Locate the cell with the specified text and output its (X, Y) center coordinate. 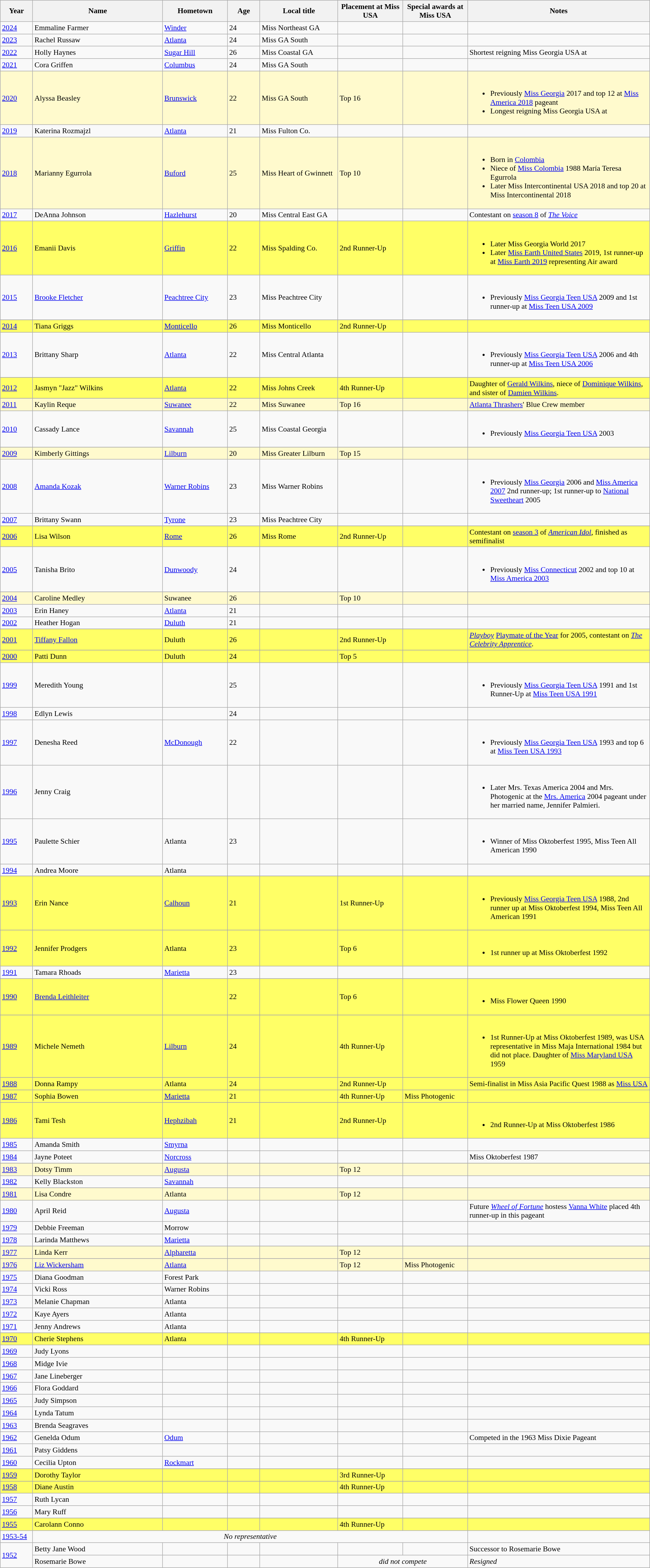
Jane Lineberger (98, 1376)
2012 (17, 388)
1985 (17, 1145)
2016 (17, 248)
Competed in the 1963 Miss Dixie Pageant (558, 1438)
1998 (17, 714)
Judy Lyons (98, 1352)
Michele Nemeth (98, 1046)
1984 (17, 1157)
Miss Rome (299, 536)
Miss Fulton Co. (299, 131)
Erin Haney (98, 611)
1965 (17, 1401)
2021 (17, 65)
Kimberly Gittings (98, 453)
Shortest reigning Miss Georgia USA at (558, 53)
1966 (17, 1388)
1963 (17, 1425)
2014 (17, 326)
Columbus (195, 65)
Hometown (195, 11)
2001 (17, 640)
Midge Ivie (98, 1364)
Larinda Matthews (98, 1240)
2019 (17, 131)
2009 (17, 453)
Cassady Lance (98, 429)
Playboy Playmate of the Year for 2005, contestant on The Celebrity Apprentice. (558, 640)
Melanie Chapman (98, 1302)
Year (17, 11)
Denesha Reed (98, 743)
1968 (17, 1364)
2003 (17, 611)
Rome (195, 536)
1982 (17, 1182)
2007 (17, 520)
1973 (17, 1302)
Hazlehurst (195, 215)
1970 (17, 1339)
Tyrone (195, 520)
Donna Rampy (98, 1084)
1957 (17, 1500)
Cecilia Upton (98, 1463)
2004 (17, 598)
Jayne Poteet (98, 1157)
Erin Nance (98, 903)
2010 (17, 429)
Sophia Bowen (98, 1096)
Emanii Davis (98, 248)
Vicki Ross (98, 1289)
Miss Monticello (299, 326)
1st runner up at Miss Oktoberfest 1992 (558, 948)
Kaylin Reque (98, 405)
1967 (17, 1376)
Lisa Wilson (98, 536)
2011 (17, 405)
Brenda Seagraves (98, 1425)
Jennifer Prodgers (98, 948)
1995 (17, 842)
Norcross (195, 1157)
2008 (17, 486)
Miss Spalding Co. (299, 248)
2002 (17, 623)
Miss Oktoberfest 1987 (558, 1157)
Diane Austin (98, 1487)
1959 (17, 1475)
Rockmart (195, 1463)
1996 (17, 792)
April Reid (98, 1211)
1953-54 (17, 1537)
Local title (299, 11)
Brittany Swann (98, 520)
2005 (17, 570)
1999 (17, 685)
Patti Dunn (98, 657)
2000 (17, 657)
1992 (17, 948)
Miss Central Atlanta (299, 355)
1960 (17, 1463)
Cora Griffen (98, 65)
Previously Miss Georgia 2006 and Miss America 2007 2nd runner-up; 1st runner-up to National Sweetheart 2005 (558, 486)
1989 (17, 1046)
Carolann Conno (98, 1524)
Holly Haynes (98, 53)
Emmaline Farmer (98, 28)
Odum (195, 1438)
Smyrna (195, 1145)
1975 (17, 1277)
Resigned (558, 1561)
Dunwoody (195, 570)
Ruth Lycan (98, 1500)
2015 (17, 298)
1993 (17, 903)
Flora Goddard (98, 1388)
Daughter of Gerald Wilkins, niece of Dominique Wilkins, and sister of Damien Wilkins. (558, 388)
Jenny Craig (98, 792)
2023 (17, 40)
Tami Tesh (98, 1120)
Semi-finalist in Miss Asia Pacific Quest 1988 as Miss USA (558, 1084)
Brenda Leithleiter (98, 997)
1961 (17, 1450)
Atlanta Thrashers' Blue Crew member (558, 405)
Top 15 (370, 453)
Andrea Moore (98, 870)
2017 (17, 215)
1972 (17, 1314)
Lynda Tatum (98, 1413)
No representative (250, 1537)
Later Mrs. Texas America 2004 and Mrs. Photogenic at the Mrs. America 2004 pageant under her married name, Jennifer Palmieri. (558, 792)
2nd Runner-Up at Miss Oktoberfest 1986 (558, 1120)
Mary Ruff (98, 1512)
Contestant on season 8 of The Voice (558, 215)
Jasmyn "Jazz" Wilkins (98, 388)
Cherie Stephens (98, 1339)
Peachtree City (195, 298)
1956 (17, 1512)
Diana Goodman (98, 1277)
Griffin (195, 248)
Caroline Medley (98, 598)
Rachel Russaw (98, 40)
1979 (17, 1228)
Forest Park (195, 1277)
Previously Miss Georgia 2017 and top 12 at Miss America 2018 pageantLongest reigning Miss Georgia USA at (558, 98)
Previously Miss Georgia Teen USA 2006 and 4th runner-up at Miss Teen USA 2006 (558, 355)
1st Runner-Up at Miss Oktoberfest 1989, was USA representative in Miss Maja International 1984 but did not place. Daughter of Miss Maryland USA 1959 (558, 1046)
Miss Suwanee (299, 405)
Morrow (195, 1228)
Tiffany Fallon (98, 640)
1958 (17, 1487)
Later Miss Georgia World 2017Later Miss Earth United States 2019, 1st runner-up at Miss Earth 2019 representing Air award (558, 248)
Liz Wickersham (98, 1265)
Previously Miss Connecticut 2002 and top 10 at Miss America 2003 (558, 570)
1988 (17, 1084)
Marianny Egurrola (98, 173)
1971 (17, 1327)
2006 (17, 536)
Dotsy Timm (98, 1169)
Linda Kerr (98, 1253)
2020 (17, 98)
2022 (17, 53)
1997 (17, 743)
Brunswick (195, 98)
Miss Johns Creek (299, 388)
Born in ColombiaNiece of Miss Colombia 1988 María Teresa EgurrolaLater Miss Intercontinental USA 2018 and top 20 at Miss Intercontinental 2018 (558, 173)
Successor to Rosemarie Bowe (558, 1549)
Buford (195, 173)
1st Runner-Up (370, 903)
1976 (17, 1265)
Miss Warner Robins (299, 486)
Previously Miss Georgia Teen USA 1991 and 1st Runner-Up at Miss Teen USA 1991 (558, 685)
Brooke Fletcher (98, 298)
1964 (17, 1413)
Judy Simpson (98, 1401)
Heather Hogan (98, 623)
Katerina Rozmajzl (98, 131)
Miss Greater Lilburn (299, 453)
Top 5 (370, 657)
Lisa Condre (98, 1194)
1990 (17, 997)
Special awards at Miss USA (435, 11)
Jenny Andrews (98, 1327)
Kelly Blackston (98, 1182)
Miss Northeast GA (299, 28)
Calhoun (195, 903)
3rd Runner-Up (370, 1475)
Amanda Smith (98, 1145)
1980 (17, 1211)
2018 (17, 173)
Tiana Griggs (98, 326)
Tanisha Brito (98, 570)
Sugar Hill (195, 53)
Notes (558, 11)
Dorothy Taylor (98, 1475)
1955 (17, 1524)
1978 (17, 1240)
Previously Miss Georgia Teen USA 1993 and top 6 at Miss Teen USA 1993 (558, 743)
2024 (17, 28)
Previously Miss Georgia Teen USA 1988, 2nd runner up at Miss Oktoberfest 1994, Miss Teen All American 1991 (558, 903)
Age (244, 11)
Brittany Sharp (98, 355)
1994 (17, 870)
1952 (17, 1556)
did not compete (403, 1561)
1969 (17, 1352)
Previously Miss Georgia Teen USA 2009 and 1st runner-up at Miss Teen USA 2009 (558, 298)
Meredith Young (98, 685)
Contestant on season 3 of American Idol, finished as semifinalist (558, 536)
1987 (17, 1096)
1983 (17, 1169)
Miss Central East GA (299, 215)
Miss Coastal Georgia (299, 429)
Alpharetta (195, 1253)
McDonough (195, 743)
Miss Coastal GA (299, 53)
Debbie Freeman (98, 1228)
Miss Flower Queen 1990 (558, 997)
Amanda Kozak (98, 486)
1962 (17, 1438)
Miss Heart of Gwinnett (299, 173)
1991 (17, 973)
Winner of Miss Oktoberfest 1995, Miss Teen All American 1990 (558, 842)
Alyssa Beasley (98, 98)
1986 (17, 1120)
Name (98, 11)
1981 (17, 1194)
Patsy Giddens (98, 1450)
Previously Miss Georgia Teen USA 2003 (558, 429)
Kaye Ayers (98, 1314)
2013 (17, 355)
Winder (195, 28)
Rosemarie Bowe (98, 1561)
Tamara Rhoads (98, 973)
Placement at Miss USA (370, 11)
Edlyn Lewis (98, 714)
1977 (17, 1253)
Monticello (195, 326)
Hephzibah (195, 1120)
Paulette Schier (98, 842)
DeAnna Johnson (98, 215)
1974 (17, 1289)
Betty Jane Wood (98, 1549)
Future Wheel of Fortune hostess Vanna White placed 4th runner-up in this pageant (558, 1211)
Genelda Odum (98, 1438)
